Search for the cell housing the specified text and yield its [X, Y] center coordinate. 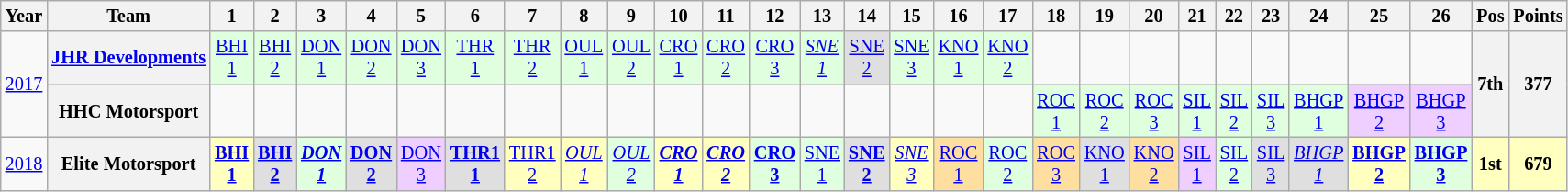
1 [231, 16]
22 [1234, 16]
Elite Motorsport [128, 164]
THR12 [532, 164]
24 [1318, 16]
1st [1490, 164]
8 [584, 16]
14 [866, 16]
THR1 [475, 58]
13 [822, 16]
Pos [1490, 16]
4 [371, 16]
JHR Developments [128, 58]
THR2 [532, 58]
2017 [24, 85]
2018 [24, 164]
Year [24, 16]
19 [1105, 16]
21 [1196, 16]
679 [1538, 164]
20 [1154, 16]
5 [421, 16]
16 [959, 16]
7th [1490, 85]
Team [128, 16]
9 [631, 16]
23 [1271, 16]
26 [1440, 16]
25 [1378, 16]
HHC Motorsport [128, 111]
12 [774, 16]
10 [679, 16]
6 [475, 16]
17 [1007, 16]
7 [532, 16]
18 [1056, 16]
THR11 [475, 164]
11 [726, 16]
3 [321, 16]
Points [1538, 16]
15 [911, 16]
2 [275, 16]
377 [1538, 85]
